Extract the (x, y) coordinate from the center of the cell holding the provided text.  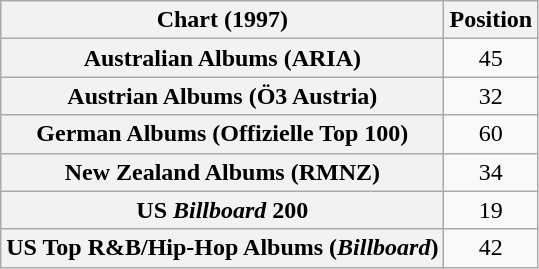
Australian Albums (ARIA) (222, 58)
Chart (1997) (222, 20)
Austrian Albums (Ö3 Austria) (222, 96)
42 (491, 248)
Position (491, 20)
32 (491, 96)
New Zealand Albums (RMNZ) (222, 172)
German Albums (Offizielle Top 100) (222, 134)
US Top R&B/Hip-Hop Albums (Billboard) (222, 248)
60 (491, 134)
19 (491, 210)
34 (491, 172)
US Billboard 200 (222, 210)
45 (491, 58)
